Pinpoint the cell where the given text exists, returning its [x, y] midpoint coordinate. 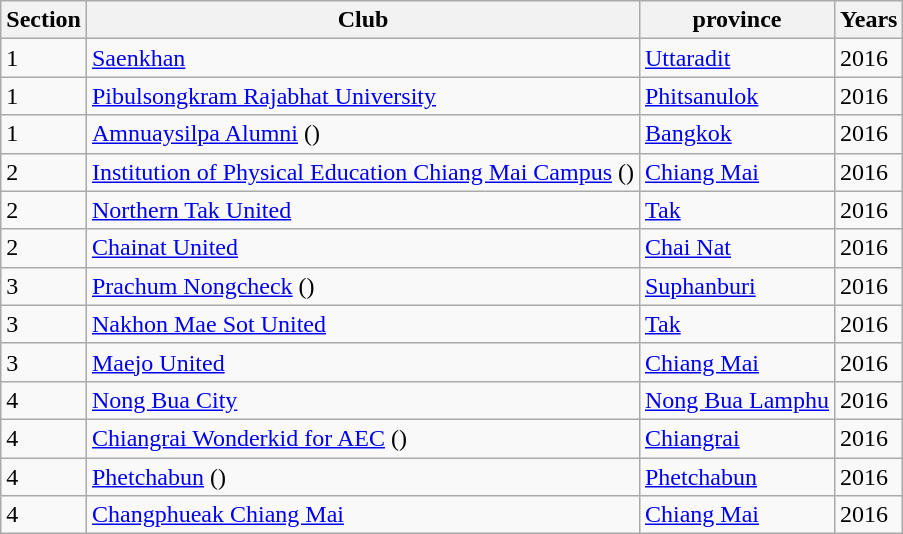
Chiangrai [736, 438]
Bangkok [736, 134]
Prachum Nongcheck () [362, 286]
Pibulsongkram Rajabhat University [362, 96]
Nong Bua City [362, 400]
Uttaradit [736, 58]
Nakhon Mae Sot United [362, 324]
Club [362, 20]
province [736, 20]
Section [44, 20]
Northern Tak United [362, 210]
Amnuaysilpa Alumni () [362, 134]
Phetchabun () [362, 477]
Saenkhan [362, 58]
Changphueak Chiang Mai [362, 515]
Phetchabun [736, 477]
Chai Nat [736, 248]
Institution of Physical Education Chiang Mai Campus () [362, 172]
Years [869, 20]
Nong Bua Lamphu [736, 400]
Phitsanulok [736, 96]
Maejo United [362, 362]
Suphanburi [736, 286]
Chiangrai Wonderkid for AEC () [362, 438]
Chainat United [362, 248]
